Detect which cell encompasses the target text, then output its (X, Y) center coordinate. 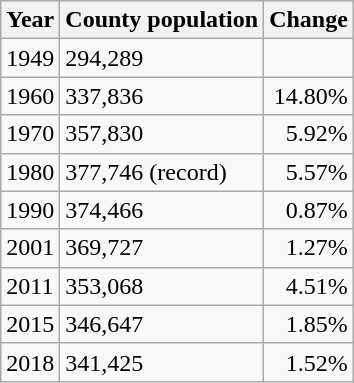
353,068 (162, 286)
2015 (30, 324)
Year (30, 20)
1949 (30, 58)
2018 (30, 362)
337,836 (162, 96)
357,830 (162, 134)
1980 (30, 172)
5.92% (309, 134)
5.57% (309, 172)
346,647 (162, 324)
294,289 (162, 58)
369,727 (162, 248)
14.80% (309, 96)
1960 (30, 96)
2001 (30, 248)
Change (309, 20)
County population (162, 20)
0.87% (309, 210)
341,425 (162, 362)
1970 (30, 134)
377,746 (record) (162, 172)
374,466 (162, 210)
4.51% (309, 286)
1.27% (309, 248)
2011 (30, 286)
1.52% (309, 362)
1990 (30, 210)
1.85% (309, 324)
